Provide the (x, y) coordinate of the cell's center where the given text is located.  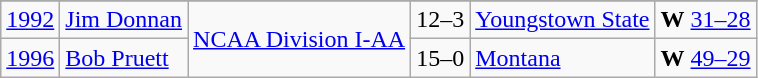
Jim Donnan (124, 20)
15–0 (440, 58)
W 49–29 (706, 58)
12–3 (440, 20)
W 31–28 (706, 20)
1992 (30, 20)
Bob Pruett (124, 58)
NCAA Division I-AA (300, 39)
Montana (562, 58)
Youngstown State (562, 20)
1996 (30, 58)
